Return the (X, Y) coordinate for the center point of the cell that contains the specified text.  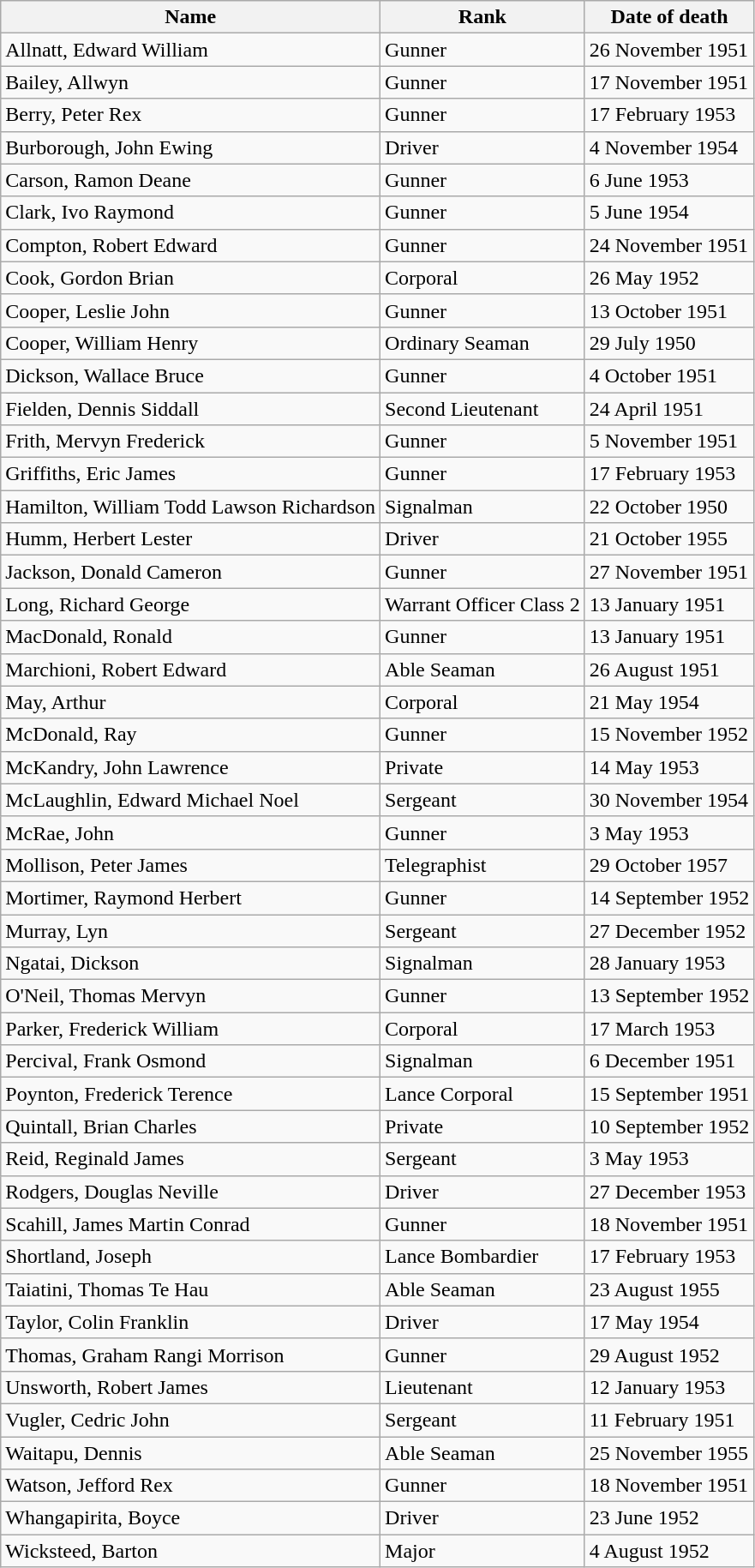
17 November 1951 (669, 82)
Murray, Lyn (190, 930)
May, Arthur (190, 702)
Ordinary Seaman (483, 343)
Clark, Ivo Raymond (190, 213)
Vugler, Cedric John (190, 1420)
Watson, Jefford Rex (190, 1486)
21 October 1955 (669, 539)
Taylor, Colin Franklin (190, 1322)
Marchioni, Robert Edward (190, 670)
Cooper, Leslie John (190, 310)
24 April 1951 (669, 409)
27 December 1953 (669, 1192)
O'Neil, Thomas Mervyn (190, 996)
Waitapu, Dennis (190, 1453)
Ngatai, Dickson (190, 964)
Name (190, 17)
Compton, Robert Edward (190, 245)
14 September 1952 (669, 898)
6 June 1953 (669, 180)
Long, Richard George (190, 604)
Taiatini, Thomas Te Hau (190, 1289)
Poynton, Frederick Terence (190, 1094)
Humm, Herbert Lester (190, 539)
Lance Bombardier (483, 1257)
Second Lieutenant (483, 409)
Cook, Gordon Brian (190, 278)
21 May 1954 (669, 702)
13 September 1952 (669, 996)
23 August 1955 (669, 1289)
Allnatt, Edward William (190, 50)
Parker, Frederick William (190, 1029)
30 November 1954 (669, 800)
Warrant Officer Class 2 (483, 604)
27 December 1952 (669, 930)
26 May 1952 (669, 278)
Dickson, Wallace Bruce (190, 375)
McLaughlin, Edward Michael Noel (190, 800)
Bailey, Allwyn (190, 82)
4 October 1951 (669, 375)
Burborough, John Ewing (190, 147)
26 November 1951 (669, 50)
Cooper, William Henry (190, 343)
Thomas, Graham Rangi Morrison (190, 1355)
Date of death (669, 17)
23 June 1952 (669, 1518)
Shortland, Joseph (190, 1257)
Whangapirita, Boyce (190, 1518)
McRae, John (190, 832)
Mortimer, Raymond Herbert (190, 898)
Scahill, James Martin Conrad (190, 1224)
5 November 1951 (669, 442)
26 August 1951 (669, 670)
Telegraphist (483, 865)
13 October 1951 (669, 310)
Lieutenant (483, 1387)
17 March 1953 (669, 1029)
MacDonald, Ronald (190, 637)
22 October 1950 (669, 507)
Mollison, Peter James (190, 865)
Lance Corporal (483, 1094)
Berry, Peter Rex (190, 115)
4 November 1954 (669, 147)
Frith, Mervyn Frederick (190, 442)
Fielden, Dennis Siddall (190, 409)
Major (483, 1551)
Rank (483, 17)
14 May 1953 (669, 767)
Jackson, Donald Cameron (190, 572)
Carson, Ramon Deane (190, 180)
Griffiths, Eric James (190, 474)
10 September 1952 (669, 1126)
Rodgers, Douglas Neville (190, 1192)
Wicksteed, Barton (190, 1551)
25 November 1955 (669, 1453)
McKandry, John Lawrence (190, 767)
29 August 1952 (669, 1355)
Quintall, Brian Charles (190, 1126)
28 January 1953 (669, 964)
17 May 1954 (669, 1322)
29 October 1957 (669, 865)
6 December 1951 (669, 1061)
15 September 1951 (669, 1094)
29 July 1950 (669, 343)
Hamilton, William Todd Lawson Richardson (190, 507)
McDonald, Ray (190, 735)
Unsworth, Robert James (190, 1387)
Percival, Frank Osmond (190, 1061)
27 November 1951 (669, 572)
11 February 1951 (669, 1420)
15 November 1952 (669, 735)
5 June 1954 (669, 213)
24 November 1951 (669, 245)
12 January 1953 (669, 1387)
Reid, Reginald James (190, 1159)
4 August 1952 (669, 1551)
